Extract the (x, y) coordinate from the center of the cell holding the provided text.  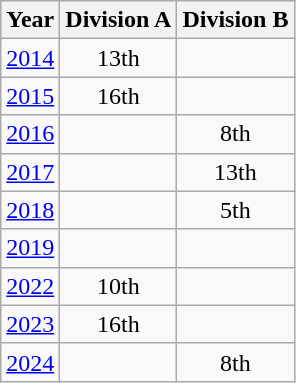
Division A (118, 20)
2015 (30, 96)
Year (30, 20)
2024 (30, 362)
2022 (30, 286)
2016 (30, 134)
5th (236, 210)
2014 (30, 58)
Division B (236, 20)
2017 (30, 172)
10th (118, 286)
2023 (30, 324)
2018 (30, 210)
2019 (30, 248)
